Identify which cell holds the provided text, then report its (x, y) central coordinate. 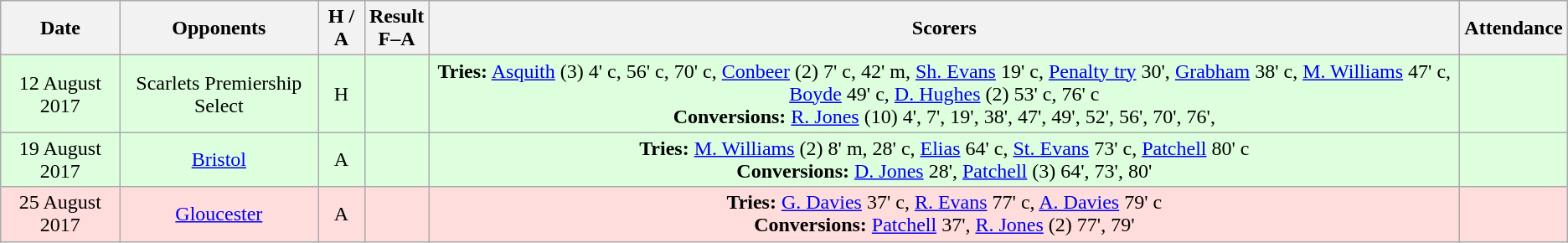
Opponents (219, 28)
Scarlets Premiership Select (219, 94)
Bristol (219, 159)
Tries: G. Davies 37' c, R. Evans 77' c, A. Davies 79' cConversions: Patchell 37', R. Jones (2) 77', 79' (945, 215)
19 August 2017 (60, 159)
25 August 2017 (60, 215)
Date (60, 28)
H (342, 94)
Scorers (945, 28)
H / A (342, 28)
12 August 2017 (60, 94)
ResultF–A (396, 28)
Attendance (1514, 28)
Gloucester (219, 215)
Tries: M. Williams (2) 8' m, 28' c, Elias 64' c, St. Evans 73' c, Patchell 80' cConversions: D. Jones 28', Patchell (3) 64', 73', 80' (945, 159)
